For the text-containing cell, return its midpoint in [X, Y] coordinate format. 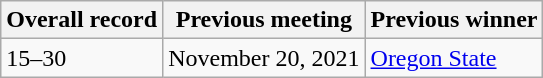
Oregon State [454, 58]
Previous winner [454, 20]
15–30 [82, 58]
Overall record [82, 20]
November 20, 2021 [264, 58]
Previous meeting [264, 20]
